Provide the [X, Y] coordinate of the cell's center where the given text is located.  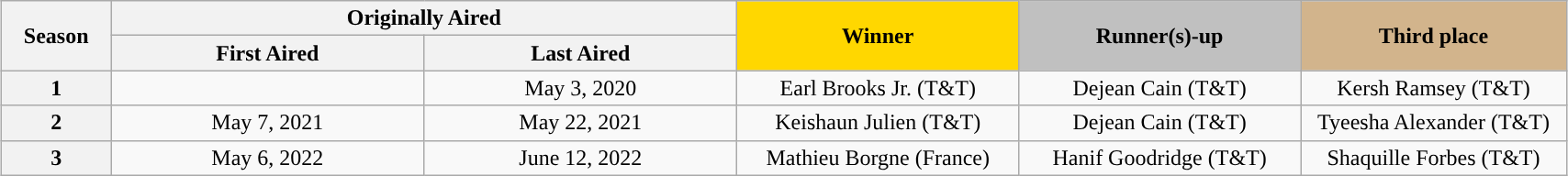
Kersh Ramsey (T&T) [1434, 88]
1 [57, 88]
Hanif Goodridge (T&T) [1160, 158]
Mathieu Borgne (France) [878, 158]
3 [57, 158]
May 22, 2021 [580, 123]
May 7, 2021 [268, 123]
Originally Aired [424, 18]
First Aired [268, 53]
Third place [1434, 36]
2 [57, 123]
Earl Brooks Jr. (T&T) [878, 88]
May 6, 2022 [268, 158]
May 3, 2020 [580, 88]
June 12, 2022 [580, 158]
Last Aired [580, 53]
Season [57, 36]
Tyeesha Alexander (T&T) [1434, 123]
Runner(s)-up [1160, 36]
Shaquille Forbes (T&T) [1434, 158]
Keishaun Julien (T&T) [878, 123]
Winner [878, 36]
